Locate the cell with the specified text and output its [x, y] center coordinate. 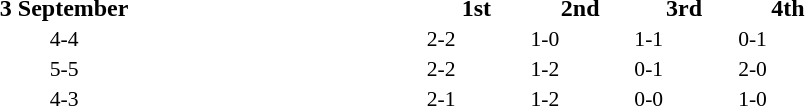
1-0 [580, 39]
1-2 [580, 69]
1-1 [684, 39]
0-1 [684, 69]
